Determine the (X, Y) coordinate at the center of the cell enclosing the given text.  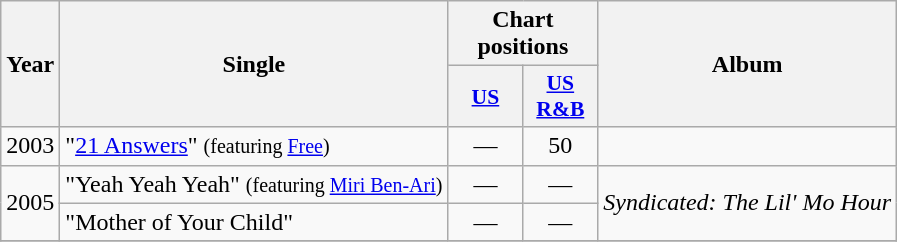
US (486, 96)
Single (254, 64)
50 (560, 146)
Year (30, 64)
US R&B (560, 96)
"21 Answers" (featuring Free) (254, 146)
Chart positions (523, 34)
2005 (30, 203)
"Yeah Yeah Yeah" (featuring Miri Ben-Ari) (254, 184)
Album (748, 64)
2003 (30, 146)
"Mother of Your Child" (254, 222)
Syndicated: The Lil' Mo Hour (748, 203)
